Locate the cell with the specified text and output its (x, y) center coordinate. 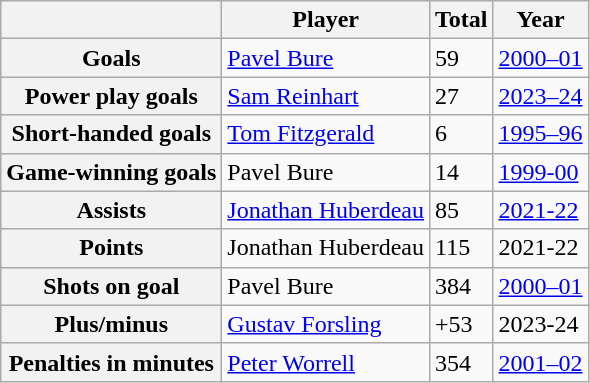
Goals (112, 58)
Assists (112, 210)
85 (461, 210)
+53 (461, 324)
14 (461, 172)
Sam Reinhart (326, 96)
Points (112, 248)
Shots on goal (112, 286)
Short-handed goals (112, 134)
Plus/minus (112, 324)
384 (461, 286)
Total (461, 20)
1995–96 (540, 134)
354 (461, 362)
Power play goals (112, 96)
Penalties in minutes (112, 362)
1999-00 (540, 172)
6 (461, 134)
27 (461, 96)
2001–02 (540, 362)
59 (461, 58)
Gustav Forsling (326, 324)
Tom Fitzgerald (326, 134)
115 (461, 248)
2023-24 (540, 324)
Player (326, 20)
2023–24 (540, 96)
Year (540, 20)
Peter Worrell (326, 362)
Game-winning goals (112, 172)
